Return (X, Y) of the center of cell containing provided text 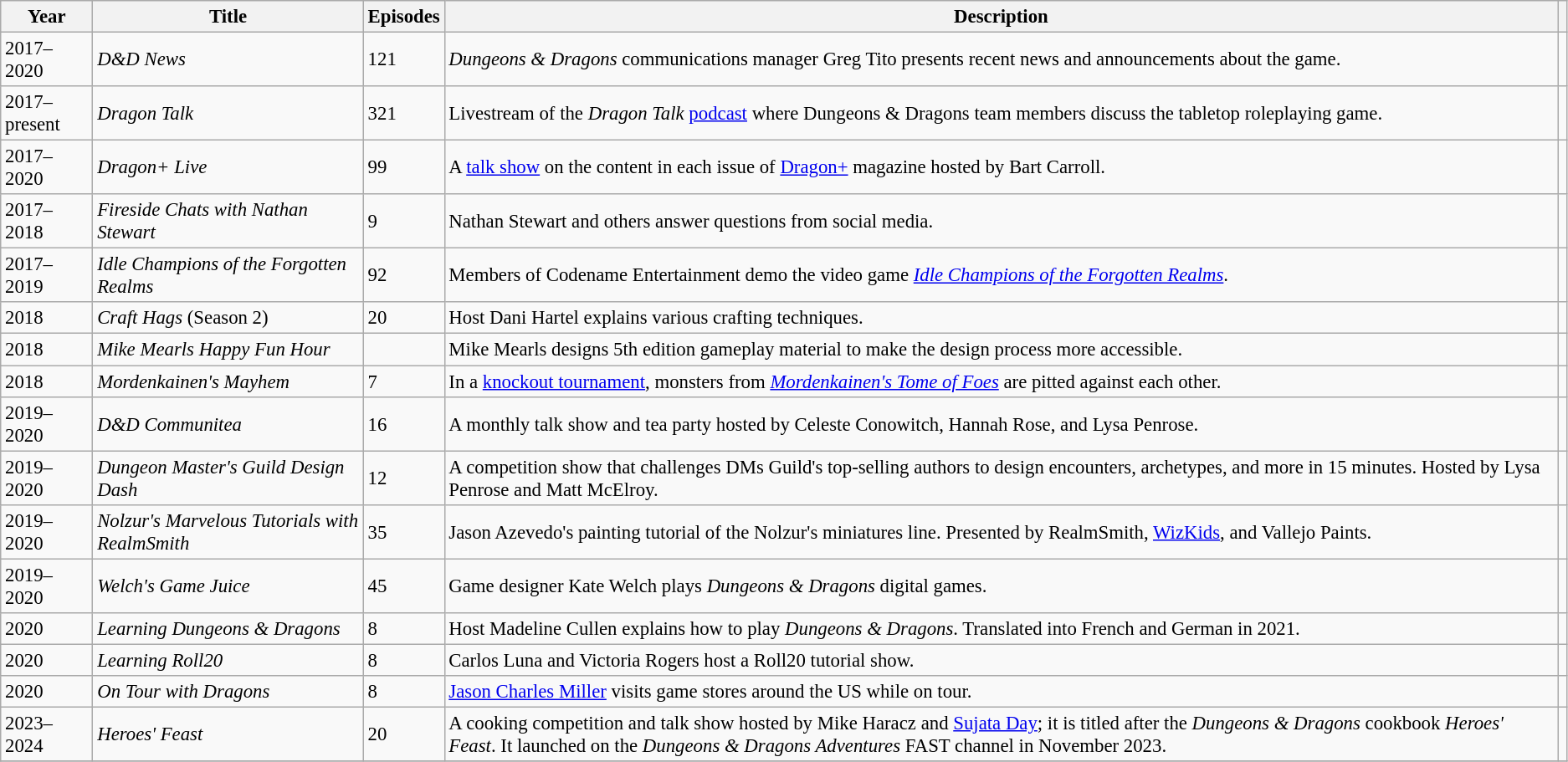
Members of Codename Entertainment demo the video game Idle Champions of the Forgotten Realms. (1001, 276)
D&D Communitea (228, 423)
45 (403, 586)
Heroes' Feast (228, 734)
Year (47, 17)
Mordenkainen's Mayhem (228, 381)
2017–2019 (47, 276)
A talk show on the content in each issue of Dragon+ magazine hosted by Bart Carroll. (1001, 167)
92 (403, 276)
Jason Azevedo's painting tutorial of the Nolzur's miniatures line. Presented by RealmSmith, WizKids, and Vallejo Paints. (1001, 532)
Craft Hags (Season 2) (228, 319)
2017–2018 (47, 221)
321 (403, 114)
A monthly talk show and tea party hosted by Celeste Conowitch, Hannah Rose, and Lysa Penrose. (1001, 423)
D&D News (228, 60)
Episodes (403, 17)
2023–2024 (47, 734)
Dungeons & Dragons communications manager Greg Tito presents recent news and announcements about the game. (1001, 60)
Nolzur's Marvelous Tutorials with RealmSmith (228, 532)
12 (403, 478)
Game designer Kate Welch plays Dungeons & Dragons digital games. (1001, 586)
Carlos Luna and Victoria Rogers host a Roll20 tutorial show. (1001, 660)
Nathan Stewart and others answer questions from social media. (1001, 221)
Dungeon Master's Guild Design Dash (228, 478)
Mike Mearls Happy Fun Hour (228, 350)
7 (403, 381)
121 (403, 60)
16 (403, 423)
9 (403, 221)
In a knockout tournament, monsters from Mordenkainen's Tome of Foes are pitted against each other. (1001, 381)
Mike Mearls designs 5th edition gameplay material to make the design process more accessible. (1001, 350)
Title (228, 17)
Welch's Game Juice (228, 586)
35 (403, 532)
Dragon+ Live (228, 167)
Jason Charles Miller visits game stores around the US while on tour. (1001, 692)
Host Madeline Cullen explains how to play Dungeons & Dragons. Translated into French and German in 2021. (1001, 629)
2017–present (47, 114)
Description (1001, 17)
Fireside Chats with Nathan Stewart (228, 221)
Livestream of the Dragon Talk podcast where Dungeons & Dragons team members discuss the tabletop roleplaying game. (1001, 114)
On Tour with Dragons (228, 692)
Learning Dungeons & Dragons (228, 629)
Host Dani Hartel explains various crafting techniques. (1001, 319)
Learning Roll20 (228, 660)
99 (403, 167)
Dragon Talk (228, 114)
Idle Champions of the Forgotten Realms (228, 276)
